Return the [x, y] coordinate for the center point of the cell that contains the specified text.  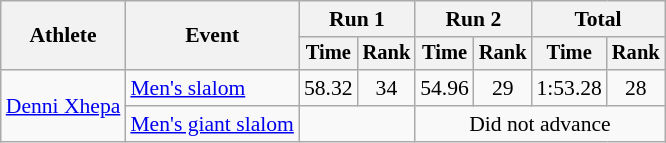
Men's giant slalom [212, 124]
Total [598, 19]
1:53.28 [568, 88]
Did not advance [540, 124]
Athlete [64, 36]
Denni Xhepa [64, 106]
Run 1 [357, 19]
Event [212, 36]
34 [387, 88]
28 [636, 88]
Run 2 [473, 19]
Men's slalom [212, 88]
29 [503, 88]
58.32 [328, 88]
54.96 [444, 88]
